Detect which cell encompasses the target text, then output its [X, Y] center coordinate. 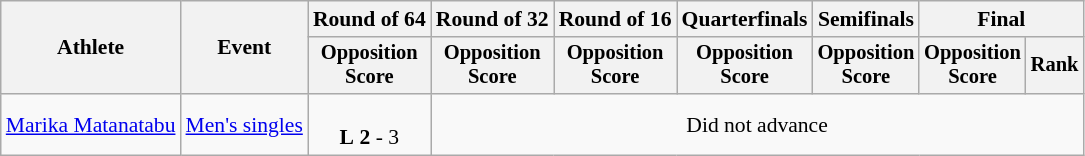
Event [244, 48]
Athlete [91, 48]
Final [1001, 19]
L 2 - 3 [370, 124]
Round of 16 [616, 19]
Men's singles [244, 124]
Rank [1055, 66]
Round of 32 [492, 19]
Marika Matanatabu [91, 124]
Round of 64 [370, 19]
Did not advance [758, 124]
Quarterfinals [745, 19]
Semifinals [866, 19]
